Return (x, y) of the center of cell containing provided text 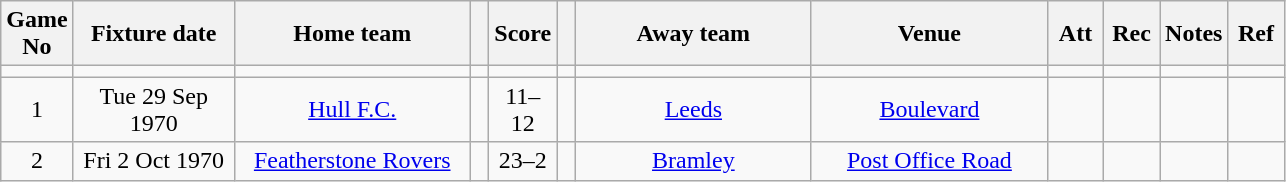
Leeds (693, 110)
Game No (37, 34)
Venue (929, 34)
Post Office Road (929, 161)
Hull F.C. (352, 110)
Ref (1256, 34)
Score (523, 34)
Att (1075, 34)
Fixture date (154, 34)
Home team (352, 34)
11–12 (523, 110)
1 (37, 110)
Away team (693, 34)
Boulevard (929, 110)
Bramley (693, 161)
Notes (1194, 34)
Rec (1132, 34)
2 (37, 161)
Fri 2 Oct 1970 (154, 161)
Tue 29 Sep 1970 (154, 110)
23–2 (523, 161)
Featherstone Rovers (352, 161)
